Output the [x, y] coordinate of the center of the cell containing the given text.  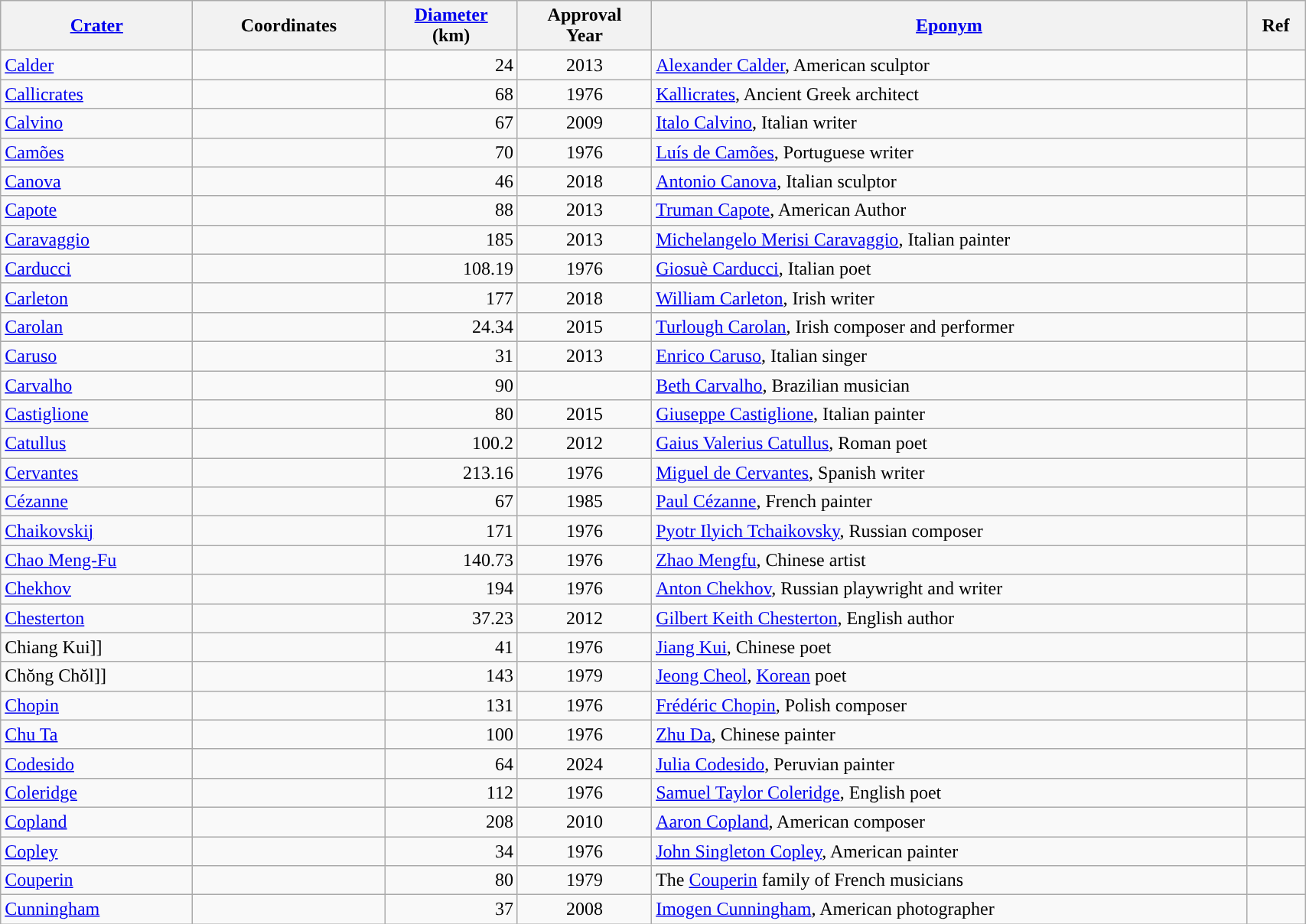
Coleridge [96, 792]
213.16 [451, 473]
Chŏng Chŏl]] [96, 676]
Chekhov [96, 589]
Miguel de Cervantes, Spanish writer [949, 473]
Michelangelo Merisi Caravaggio, Italian painter [949, 239]
Chesterton [96, 618]
Chiang Kui]] [96, 647]
Paul Cézanne, French painter [949, 502]
208 [451, 822]
41 [451, 647]
Cézanne [96, 502]
Copley [96, 851]
34 [451, 851]
Crater [96, 26]
177 [451, 298]
Chaikovskij [96, 531]
Callicrates [96, 94]
Carducci [96, 268]
2010 [585, 822]
Alexander Calder, American sculptor [949, 65]
Truman Capote, American Author [949, 210]
68 [451, 94]
Zhu Da, Chinese painter [949, 734]
24.34 [451, 327]
Canova [96, 181]
Jiang Kui, Chinese poet [949, 647]
Luís de Camões, Portuguese writer [949, 152]
24 [451, 65]
Carvalho [96, 385]
Calvino [96, 123]
Imogen Cunningham, American photographer [949, 909]
2024 [585, 763]
31 [451, 356]
Antonio Canova, Italian sculptor [949, 181]
70 [451, 152]
143 [451, 676]
46 [451, 181]
Diameter(km) [451, 26]
ApprovalYear [585, 26]
Anton Chekhov, Russian playwright and writer [949, 589]
Eponym [949, 26]
Jeong Cheol, Korean poet [949, 676]
Beth Carvalho, Brazilian musician [949, 385]
Capote [96, 210]
Gilbert Keith Chesterton, English author [949, 618]
Castiglione [96, 415]
Aaron Copland, American composer [949, 822]
Carleton [96, 298]
140.73 [451, 560]
37.23 [451, 618]
Chu Ta [96, 734]
100 [451, 734]
John Singleton Copley, American painter [949, 851]
131 [451, 705]
Couperin [96, 880]
Catullus [96, 444]
The Couperin family of French musicians [949, 880]
Codesido [96, 763]
37 [451, 909]
Camões [96, 152]
100.2 [451, 444]
Giuseppe Castiglione, Italian painter [949, 415]
Copland [96, 822]
Zhao Mengfu, Chinese artist [949, 560]
Caruso [96, 356]
108.19 [451, 268]
Caravaggio [96, 239]
Chao Meng-Fu [96, 560]
171 [451, 531]
Giosuè Carducci, Italian poet [949, 268]
Calder [96, 65]
64 [451, 763]
90 [451, 385]
Kallicrates, Ancient Greek architect [949, 94]
Ref [1275, 26]
Enrico Caruso, Italian singer [949, 356]
112 [451, 792]
Cervantes [96, 473]
Coordinates [289, 26]
Chopin [96, 705]
Italo Calvino, Italian writer [949, 123]
Turlough Carolan, Irish composer and performer [949, 327]
Gaius Valerius Catullus, Roman poet [949, 444]
Pyotr Ilyich Tchaikovsky, Russian composer [949, 531]
Samuel Taylor Coleridge, English poet [949, 792]
Frédéric Chopin, Polish composer [949, 705]
Cunningham [96, 909]
88 [451, 210]
Carolan [96, 327]
Julia Codesido, Peruvian painter [949, 763]
2008 [585, 909]
William Carleton, Irish writer [949, 298]
194 [451, 589]
185 [451, 239]
2009 [585, 123]
1985 [585, 502]
